Return [x, y] of the center of cell containing provided text 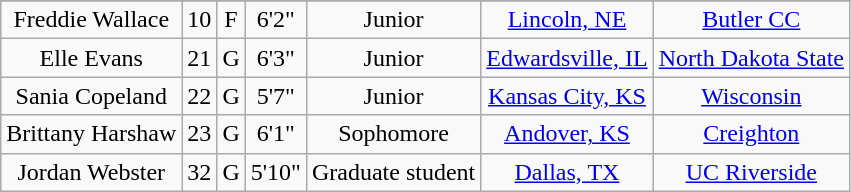
5'10" [276, 172]
UC Riverside [751, 172]
Wisconsin [751, 96]
Brittany Harshaw [92, 134]
Sophomore [393, 134]
Freddie Wallace [92, 20]
Edwardsville, IL [567, 58]
6'1" [276, 134]
Jordan Webster [92, 172]
10 [200, 20]
Andover, KS [567, 134]
Kansas City, KS [567, 96]
6'2" [276, 20]
North Dakota State [751, 58]
Dallas, TX [567, 172]
F [231, 20]
22 [200, 96]
Sania Copeland [92, 96]
21 [200, 58]
Creighton [751, 134]
6'3" [276, 58]
23 [200, 134]
Butler CC [751, 20]
32 [200, 172]
Elle Evans [92, 58]
Lincoln, NE [567, 20]
5'7" [276, 96]
Graduate student [393, 172]
